Return the [X, Y] coordinate for the center point of the cell that contains the specified text.  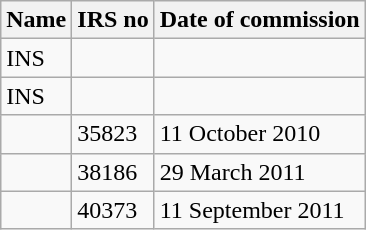
Date of commission [260, 20]
Name [36, 20]
29 March 2011 [260, 172]
11 September 2011 [260, 210]
35823 [113, 134]
38186 [113, 172]
IRS no [113, 20]
11 October 2010 [260, 134]
40373 [113, 210]
